Return [X, Y] of the center of cell containing provided text 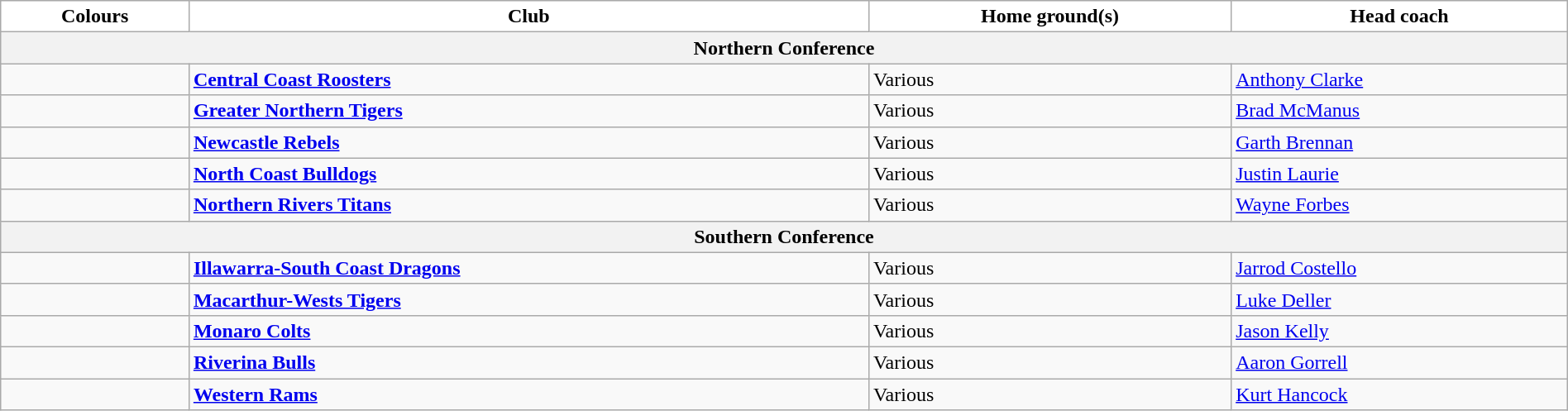
Newcastle Rebels [528, 142]
Macarthur-Wests Tigers [528, 299]
Northern Rivers Titans [528, 205]
Club [528, 17]
Wayne Forbes [1399, 205]
Riverina Bulls [528, 362]
Anthony Clarke [1399, 79]
Western Rams [528, 394]
Kurt Hancock [1399, 394]
Illawarra-South Coast Dragons [528, 268]
Brad McManus [1399, 111]
Greater Northern Tigers [528, 111]
Colours [95, 17]
Home ground(s) [1049, 17]
Northern Conference [784, 48]
Jason Kelly [1399, 331]
Monaro Colts [528, 331]
Aaron Gorrell [1399, 362]
Central Coast Roosters [528, 79]
North Coast Bulldogs [528, 174]
Garth Brennan [1399, 142]
Southern Conference [784, 237]
Luke Deller [1399, 299]
Jarrod Costello [1399, 268]
Head coach [1399, 17]
Justin Laurie [1399, 174]
